Return the (x, y) coordinate for the center point of the cell that contains the specified text.  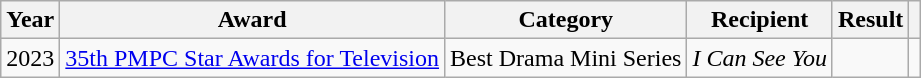
2023 (30, 58)
Recipient (760, 20)
Year (30, 20)
Award (252, 20)
Category (566, 20)
Result (870, 20)
I Can See You (760, 58)
Best Drama Mini Series (566, 58)
35th PMPC Star Awards for Television (252, 58)
